Determine the (X, Y) coordinate at the center of the cell enclosing the given text.  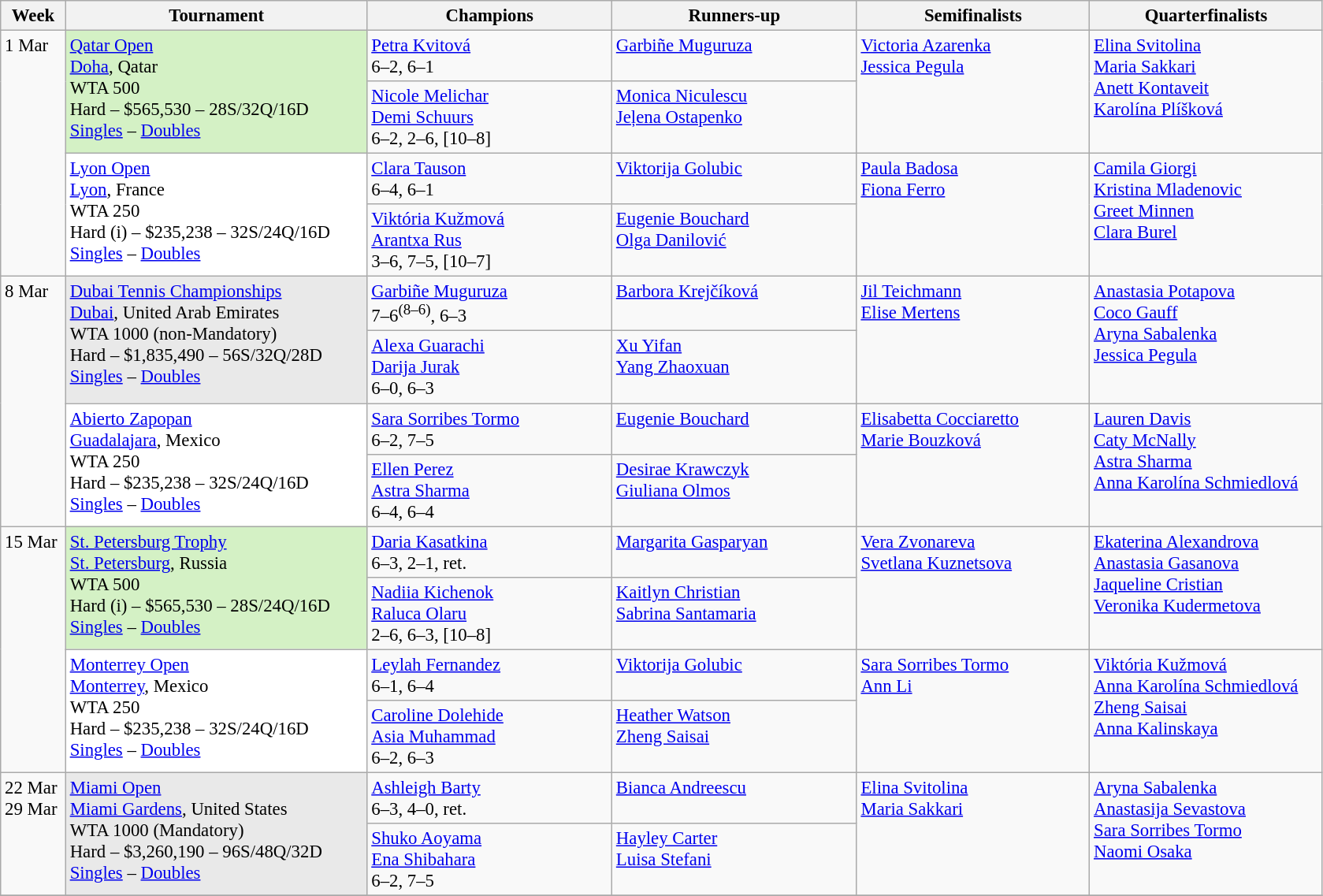
Nicole Melichar Demi Schuurs 6–2, 2–6, [10–8] (490, 117)
Paula Badosa Fiona Ferro (973, 215)
8 Mar (33, 402)
Jil Teichmann Elise Mertens (973, 340)
Ekaterina Alexandrova Anastasia Gasanova Jaqueline Cristian Veronika Kudermetova (1206, 588)
Lauren Davis Caty McNally Astra Sharma Anna Karolína Schmiedlová (1206, 465)
Alexa Guarachi Darija Jurak 6–0, 6–3 (490, 367)
Qatar Open Doha, QatarWTA 500Hard – $565,530 – 28S/32Q/16D Singles – Doubles (216, 92)
Clara Tauson 6–4, 6–1 (490, 180)
Quarterfinalists (1206, 16)
Elina Svitolina Maria Sakkari Anett Kontaveit Karolína Plíšková (1206, 92)
1 Mar (33, 154)
Monterrey Open Monterrey, MexicoWTA 250Hard – $235,238 – 32S/24Q/16D Singles – Doubles (216, 711)
22 Mar 29 Mar (33, 834)
Aryna Sabalenka Anastasija Sevastova Sara Sorribes Tormo Naomi Osaka (1206, 834)
Xu Yifan Yang Zhaoxuan (734, 367)
Viktória Kužmová Arantxa Rus 3–6, 7–5, [10–7] (490, 240)
Victoria Azarenka Jessica Pegula (973, 92)
Petra Kvitová 6–2, 6–1 (490, 57)
Barbora Krejčíková (734, 304)
Kaitlyn Christian Sabrina Santamaria (734, 613)
Margarita Gasparyan (734, 552)
Hayley Carter Luisa Stefani (734, 860)
Leylah Fernandez 6–1, 6–4 (490, 675)
Caroline Dolehide Asia Muhammad 6–2, 6–3 (490, 737)
Sara Sorribes Tormo 6–2, 7–5 (490, 429)
Semifinalists (973, 16)
Ellen Perez Astra Sharma 6–4, 6–4 (490, 490)
Desirae Krawczyk Giuliana Olmos (734, 490)
Eugenie Bouchard (734, 429)
Vera Zvonareva Svetlana Kuznetsova (973, 588)
Ashleigh Barty 6–3, 4–0, ret. (490, 797)
Monica Niculescu Jeļena Ostapenko (734, 117)
Viktória Kužmová Anna Karolína Schmiedlová Zheng Saisai Anna Kalinskaya (1206, 711)
Heather Watson Zheng Saisai (734, 737)
Garbiñe Muguruza (734, 57)
Eugenie Bouchard Olga Danilović (734, 240)
St. Petersburg Trophy St. Petersburg, RussiaWTA 500Hard (i) – $565,530 – 28S/24Q/16D Singles – Doubles (216, 588)
Nadiia Kichenok Raluca Olaru 2–6, 6–3, [10–8] (490, 613)
Camila Giorgi Kristina Mladenovic Greet Minnen Clara Burel (1206, 215)
Elisabetta Cocciaretto Marie Bouzková (973, 465)
Sara Sorribes Tormo Ann Li (973, 711)
Champions (490, 16)
15 Mar (33, 649)
Garbiñe Muguruza 7–6(8–6), 6–3 (490, 304)
Abierto Zapopan Guadalajara, MexicoWTA 250Hard – $235,238 – 32S/24Q/16D Singles – Doubles (216, 465)
Elina Svitolina Maria Sakkari (973, 834)
Lyon Open Lyon, FranceWTA 250Hard (i) – $235,238 – 32S/24Q/16D Singles – Doubles (216, 215)
Tournament (216, 16)
Shuko Aoyama Ena Shibahara 6–2, 7–5 (490, 860)
Anastasia Potapova Coco Gauff Aryna Sabalenka Jessica Pegula (1206, 340)
Dubai Tennis Championships Dubai, United Arab EmiratesWTA 1000 (non-Mandatory)Hard – $1,835,490 – 56S/32Q/28D Singles – Doubles (216, 340)
Miami Open Miami Gardens, United StatesWTA 1000 (Mandatory)Hard – $3,260,190 – 96S/48Q/32D Singles – Doubles (216, 834)
Runners-up (734, 16)
Bianca Andreescu (734, 797)
Week (33, 16)
Daria Kasatkina 6–3, 2–1, ret. (490, 552)
